Return the (x, y) coordinate for the center point of the cell that contains the specified text.  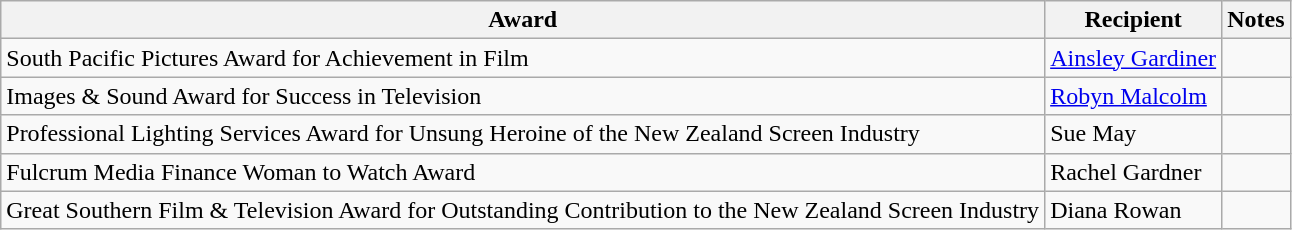
Images & Sound Award for Success in Television (523, 96)
Award (523, 20)
Professional Lighting Services Award for Unsung Heroine of the New Zealand Screen Industry (523, 134)
Robyn Malcolm (1134, 96)
Notes (1256, 20)
Great Southern Film & Television Award for Outstanding Contribution to the New Zealand Screen Industry (523, 210)
Rachel Gardner (1134, 172)
Ainsley Gardiner (1134, 58)
Diana Rowan (1134, 210)
Fulcrum Media Finance Woman to Watch Award (523, 172)
Recipient (1134, 20)
Sue May (1134, 134)
South Pacific Pictures Award for Achievement in Film (523, 58)
